Capture the cell that displays the provided text and extract its (x, y) central coordinate. 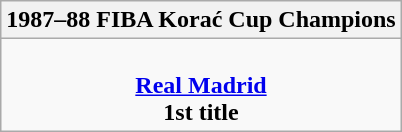
1987–88 FIBA Korać Cup Champions (201, 20)
Real Madrid 1st title (201, 85)
